Capture the cell that displays the provided text and extract its [x, y] central coordinate. 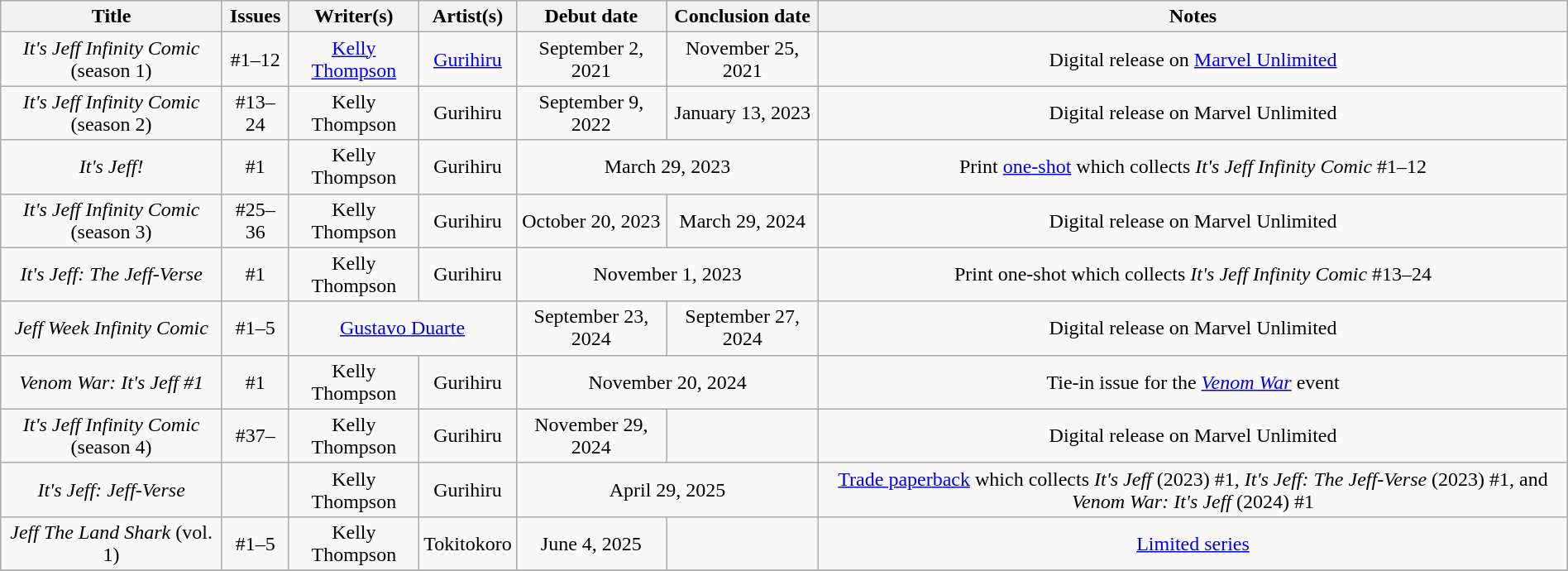
#1–12 [255, 60]
It's Jeff Infinity Comic (season 1) [112, 60]
Trade paperback which collects It's Jeff (2023) #1, It's Jeff: The Jeff-Verse (2023) #1, and Venom War: It's Jeff (2024) #1 [1193, 490]
Debut date [590, 17]
Notes [1193, 17]
It's Jeff Infinity Comic (season 4) [112, 435]
It's Jeff! [112, 167]
Artist(s) [468, 17]
June 4, 2025 [590, 543]
April 29, 2025 [667, 490]
November 29, 2024 [590, 435]
It's Jeff Infinity Comic (season 2) [112, 113]
#13–24 [255, 113]
January 13, 2023 [743, 113]
It's Jeff: The Jeff-Verse [112, 275]
Print one-shot which collects It's Jeff Infinity Comic #1–12 [1193, 167]
#25–36 [255, 220]
November 20, 2024 [667, 382]
March 29, 2024 [743, 220]
March 29, 2023 [667, 167]
September 2, 2021 [590, 60]
Limited series [1193, 543]
September 23, 2024 [590, 328]
November 1, 2023 [667, 275]
It's Jeff Infinity Comic (season 3) [112, 220]
Print one-shot which collects It's Jeff Infinity Comic #13–24 [1193, 275]
It's Jeff: Jeff-Verse [112, 490]
#37– [255, 435]
Conclusion date [743, 17]
Tie-in issue for the Venom War event [1193, 382]
Jeff Week Infinity Comic [112, 328]
Issues [255, 17]
November 25, 2021 [743, 60]
September 9, 2022 [590, 113]
Writer(s) [354, 17]
October 20, 2023 [590, 220]
Venom War: It's Jeff #1 [112, 382]
Tokitokoro [468, 543]
Jeff The Land Shark (vol. 1) [112, 543]
Gustavo Duarte [402, 328]
Title [112, 17]
September 27, 2024 [743, 328]
